Find where the given text appears and provide that cell's center as (X, Y) coordinate. 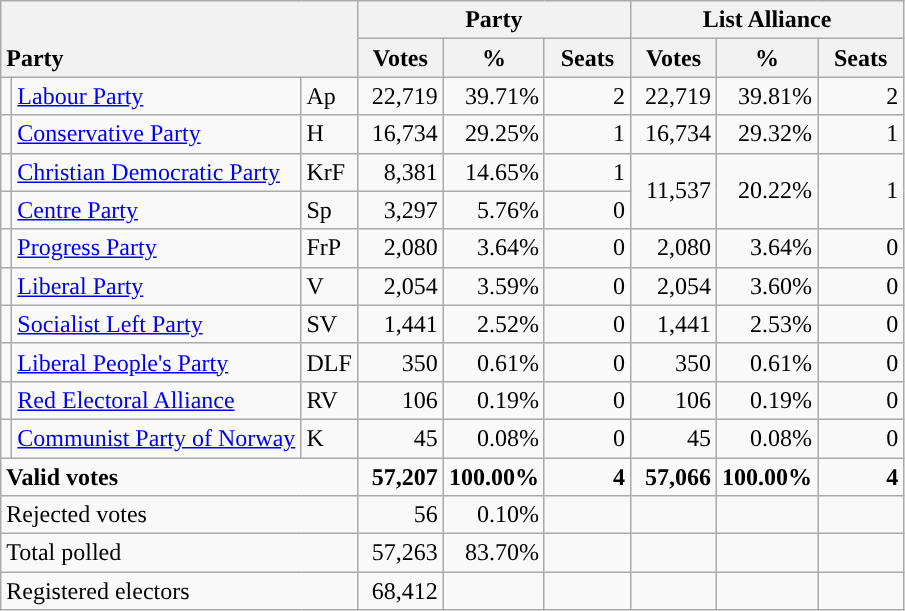
RV (329, 400)
Communist Party of Norway (156, 438)
5.76% (494, 210)
20.22% (768, 191)
29.32% (768, 134)
29.25% (494, 134)
Red Electoral Alliance (156, 400)
Sp (329, 210)
Socialist Left Party (156, 324)
3.59% (494, 286)
0.10% (494, 515)
Labour Party (156, 96)
Conservative Party (156, 134)
Ap (329, 96)
57,066 (673, 477)
K (329, 438)
DLF (329, 362)
2.53% (768, 324)
56 (400, 515)
14.65% (494, 172)
57,207 (400, 477)
39.81% (768, 96)
3,297 (400, 210)
Total polled (180, 553)
Liberal Party (156, 286)
83.70% (494, 553)
KrF (329, 172)
H (329, 134)
Registered electors (180, 591)
Christian Democratic Party (156, 172)
57,263 (400, 553)
2.52% (494, 324)
SV (329, 324)
Valid votes (180, 477)
11,537 (673, 191)
8,381 (400, 172)
Liberal People's Party (156, 362)
68,412 (400, 591)
V (329, 286)
Rejected votes (180, 515)
39.71% (494, 96)
Centre Party (156, 210)
Progress Party (156, 248)
FrP (329, 248)
List Alliance (766, 20)
3.60% (768, 286)
